Return the (X, Y) coordinate for the center point of the cell that contains the specified text.  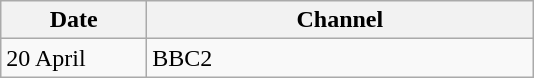
Channel (340, 20)
Date (74, 20)
20 April (74, 58)
BBC2 (340, 58)
